Provide the (x, y) coordinate of the cell's center where the given text is located.  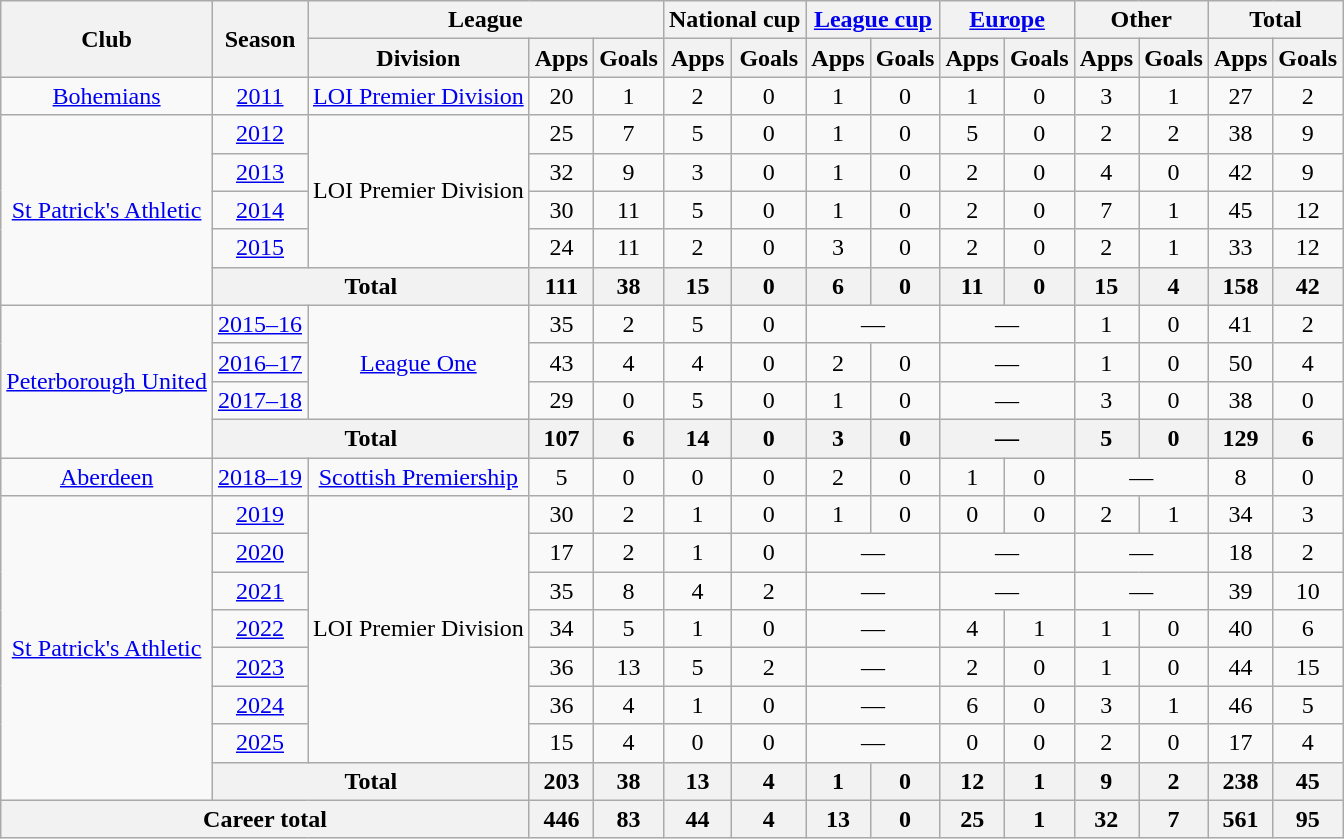
2017–18 (260, 400)
203 (561, 781)
League One (419, 362)
2015–16 (260, 324)
238 (1240, 781)
39 (1240, 591)
107 (561, 438)
2022 (260, 629)
2012 (260, 134)
10 (1308, 591)
2011 (260, 96)
561 (1240, 819)
40 (1240, 629)
41 (1240, 324)
129 (1240, 438)
2018–19 (260, 477)
46 (1240, 705)
2021 (260, 591)
33 (1240, 248)
Other (1141, 20)
83 (629, 819)
League (486, 20)
18 (1240, 553)
14 (697, 438)
National cup (734, 20)
Europe (1007, 20)
2015 (260, 248)
Season (260, 39)
43 (561, 362)
158 (1240, 286)
Division (419, 58)
League cup (873, 20)
2014 (260, 210)
446 (561, 819)
Aberdeen (107, 477)
50 (1240, 362)
2013 (260, 172)
2023 (260, 667)
Peterborough United (107, 381)
27 (1240, 96)
Club (107, 39)
2020 (260, 553)
Career total (265, 819)
111 (561, 286)
95 (1308, 819)
Scottish Premiership (419, 477)
29 (561, 400)
Bohemians (107, 96)
24 (561, 248)
2019 (260, 515)
2025 (260, 743)
2016–17 (260, 362)
2024 (260, 705)
20 (561, 96)
